Search for the cell housing the specified text and yield its (X, Y) center coordinate. 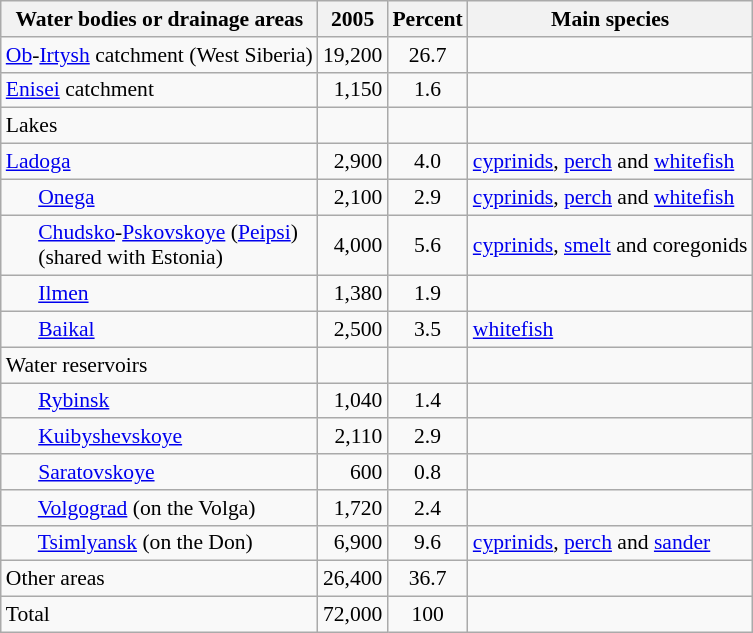
Saratovskoye (160, 472)
2,110 (352, 437)
1.4 (427, 401)
26.7 (427, 55)
19,200 (352, 55)
Volgograd (on the Volga) (160, 508)
Rybinsk (160, 401)
600 (352, 472)
1,040 (352, 401)
Enisei catchment (160, 90)
2,900 (352, 162)
Tsimlyansk (on the Don) (160, 543)
2005 (352, 19)
Percent (427, 19)
1.6 (427, 90)
Ilmen (160, 294)
Kuibyshevskoye (160, 437)
3.5 (427, 330)
Onega (160, 197)
1,150 (352, 90)
2.4 (427, 508)
6,900 (352, 543)
4,000 (352, 246)
36.7 (427, 579)
2,500 (352, 330)
72,000 (352, 615)
whitefish (610, 330)
Ob-Irtysh catchment (West Siberia) (160, 55)
4.0 (427, 162)
cyprinids, perch and sander (610, 543)
Main species (610, 19)
5.6 (427, 246)
1.9 (427, 294)
Water bodies or drainage areas (160, 19)
1,720 (352, 508)
2,100 (352, 197)
0.8 (427, 472)
1,380 (352, 294)
Ladoga (160, 162)
Total (160, 615)
Lakes (160, 126)
cyprinids, smelt and coregonids (610, 246)
100 (427, 615)
Water reservoirs (160, 365)
26,400 (352, 579)
9.6 (427, 543)
Baikal (160, 330)
Other areas (160, 579)
Chudsko-Pskovskoye (Peipsi) (shared with Estonia) (160, 246)
